Extract the (X, Y) coordinate from the center of the cell holding the provided text.  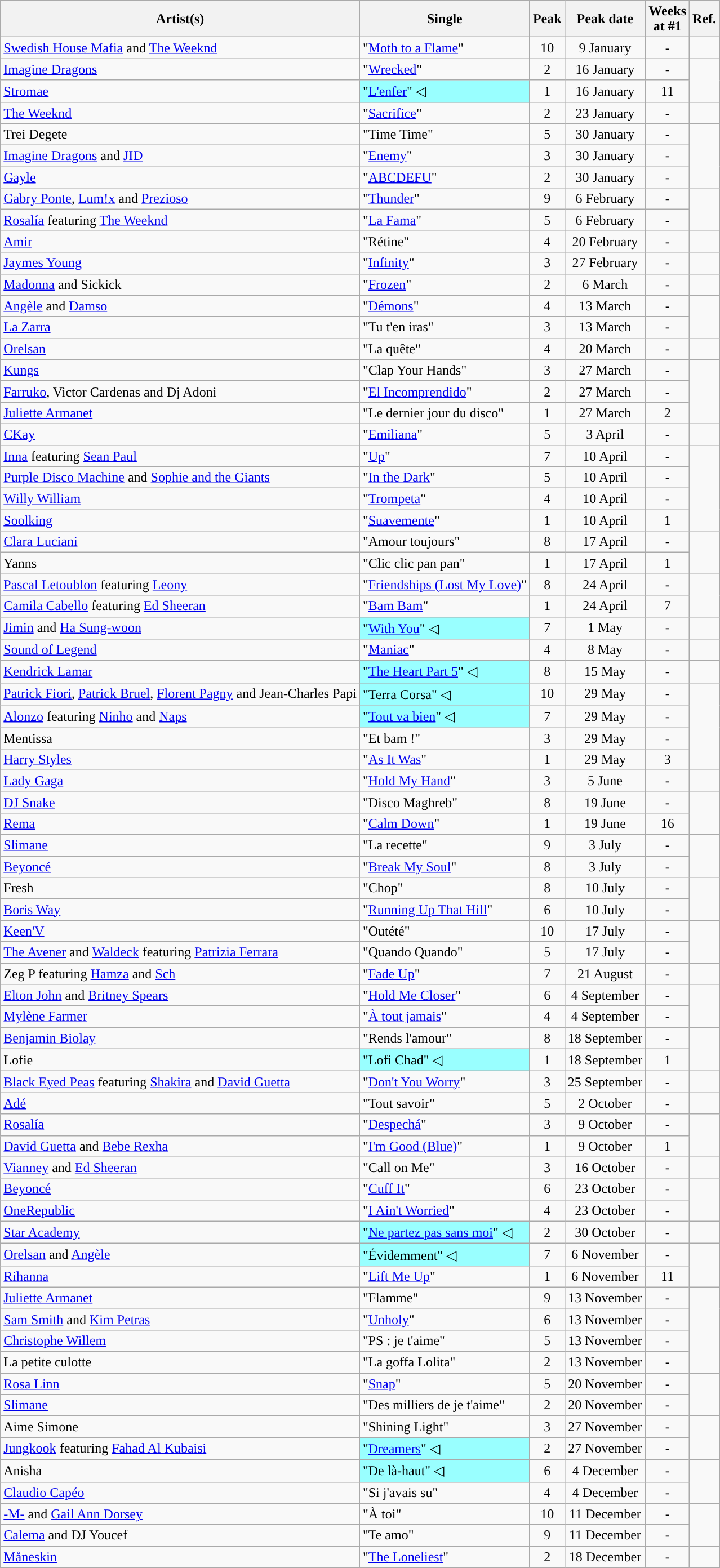
"Tout va bien" ◁ (445, 716)
Peak (547, 19)
Kungs (180, 370)
"Clap Your Hands" (445, 370)
Vianney and Ed Sheeran (180, 1168)
Clara Luciani (180, 542)
"De là-haut" ◁ (445, 1471)
Farruko, Victor Cardenas and Dj Adoni (180, 391)
Mylène Farmer (180, 1017)
"Don't You Worry" (445, 1082)
"I Ain't Worried" (445, 1210)
"À tout jamais" (445, 1017)
CKay (180, 434)
Mentissa (180, 738)
Sound of Legend (180, 650)
Black Eyed Peas featuring Shakira and David Guetta (180, 1082)
Jaymes Young (180, 263)
Artist(s) (180, 19)
"With You" ◁ (445, 628)
"Unholy" (445, 1320)
Fresh (180, 888)
8 May (605, 650)
Single (445, 19)
Rosalía featuring The Weeknd (180, 220)
"Rends l'amour" (445, 1038)
30 October (605, 1232)
"Le dernier jour du disco" (445, 413)
"Si j'avais su" (445, 1493)
Adé (180, 1103)
"Et bam !" (445, 738)
Imagine Dragons and JID (180, 156)
Camila Cabello featuring Ed Sheeran (180, 606)
18 December (605, 1557)
Harry Styles (180, 759)
1 May (605, 628)
"Calm Down" (445, 824)
"L'enfer" ◁ (445, 91)
"Maniac" (445, 650)
"Running Up That Hill" (445, 910)
"Sacrifice" (445, 113)
"Outété" (445, 931)
"Terra Corsa" ◁ (445, 694)
"El Incomprendido" (445, 391)
-M- and Gail Ann Dorsey (180, 1514)
Swedish House Mafia and The Weeknd (180, 48)
"À toi" (445, 1514)
"The Loneliest" (445, 1557)
"PS : je t'aime" (445, 1341)
La petite culotte (180, 1362)
"Bam Bam" (445, 606)
La Zarra (180, 327)
"Thunder" (445, 199)
Amir (180, 242)
5 June (605, 781)
"Cuff It" (445, 1189)
"Ne partez pas sans moi" ◁ (445, 1232)
Aime Simone (180, 1427)
David Guetta and Bebe Rexha (180, 1146)
Calema and DJ Youcef (180, 1535)
Lofie (180, 1060)
"Fade Up" (445, 974)
Jungkook featuring Fahad Al Kubaisi (180, 1449)
"In the Dark" (445, 478)
"Despechá" (445, 1125)
"ABCDEFU" (445, 177)
"Hold Me Closer" (445, 995)
Sam Smith and Kim Petras (180, 1320)
"Wrecked" (445, 69)
Willy William (180, 499)
"Trompeta" (445, 499)
"Shining Light" (445, 1427)
"Tout savoir" (445, 1103)
"Amour toujours" (445, 542)
23 January (605, 113)
25 September (605, 1082)
Gayle (180, 177)
16 October (605, 1168)
"Friendships (Lost My Love)" (445, 585)
Soolking (180, 520)
"Lofi Chad" ◁ (445, 1060)
"Flamme" (445, 1298)
Patrick Fiori, Patrick Bruel, Florent Pagny and Jean-Charles Papi (180, 694)
Anisha (180, 1471)
Angèle and Damso (180, 306)
OneRepublic (180, 1210)
3 April (605, 434)
Trei Degete (180, 135)
Star Academy (180, 1232)
"Lift Me Up" (445, 1276)
Weeksat #1 (668, 19)
"Emiliana" (445, 434)
"Hold My Hand" (445, 781)
"I'm Good (Blue)" (445, 1146)
Boris Way (180, 910)
"Infinity" (445, 263)
Stromae (180, 91)
"Quando Quando" (445, 952)
"As It Was" (445, 759)
Imagine Dragons (180, 69)
Inna featuring Sean Paul (180, 456)
"Time Time" (445, 135)
Alonzo featuring Ninho and Naps (180, 716)
Zeg P featuring Hamza and Sch (180, 974)
Peak date (605, 19)
Lady Gaga (180, 781)
DJ Snake (180, 803)
Orelsan (180, 349)
20 March (605, 349)
"La recette" (445, 845)
"Break My Soul" (445, 867)
The Avener and Waldeck featuring Patrizia Ferrara (180, 952)
"Chop" (445, 888)
"Suavemente" (445, 520)
"Démons" (445, 306)
"Snap" (445, 1384)
Rema (180, 824)
"La quête" (445, 349)
Kendrick Lamar (180, 672)
Rosalía (180, 1125)
Keen'V (180, 931)
Elton John and Britney Spears (180, 995)
"Enemy" (445, 156)
6 March (605, 284)
"Tu t'en iras" (445, 327)
Claudio Capéo (180, 1493)
2 October (605, 1103)
"La Fama" (445, 220)
Gabry Ponte, Lum!x and Prezioso (180, 199)
Christophe Willem (180, 1341)
9 January (605, 48)
Jimin and Ha Sung-woon (180, 628)
"Disco Maghreb" (445, 803)
"Call on Me" (445, 1168)
"Te amo" (445, 1535)
"Dreamers" ◁ (445, 1449)
"Frozen" (445, 284)
"Des milliers de je t'aime" (445, 1405)
"Moth to a Flame" (445, 48)
The Weeknd (180, 113)
Måneskin (180, 1557)
Rihanna (180, 1276)
15 May (605, 672)
21 August (605, 974)
Purple Disco Machine and Sophie and the Giants (180, 478)
27 February (605, 263)
20 February (605, 242)
Rosa Linn (180, 1384)
"The Heart Part 5" ◁ (445, 672)
Orelsan and Angèle (180, 1255)
"La goffa Lolita" (445, 1362)
Pascal Letoublon featuring Leony (180, 585)
"Clic clic pan pan" (445, 563)
Madonna and Sickick (180, 284)
Benjamin Biolay (180, 1038)
Yanns (180, 563)
16 (668, 824)
"Rétine" (445, 242)
"Up" (445, 456)
"Évidemment" ◁ (445, 1255)
Ref. (704, 19)
